Output the (X, Y) coordinate of the center of the cell containing the given text.  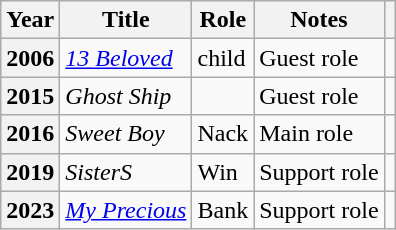
Win (223, 172)
Sweet Boy (126, 134)
Main role (319, 134)
Year (30, 20)
My Precious (126, 210)
2019 (30, 172)
Notes (319, 20)
2015 (30, 96)
2006 (30, 58)
child (223, 58)
2016 (30, 134)
Bank (223, 210)
Ghost Ship (126, 96)
Title (126, 20)
2023 (30, 210)
Nack (223, 134)
Role (223, 20)
SisterS (126, 172)
13 Beloved (126, 58)
